Identify which cell holds the provided text, then report its (X, Y) central coordinate. 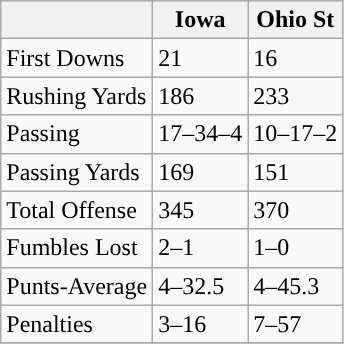
169 (200, 172)
10–17–2 (296, 134)
233 (296, 96)
21 (200, 58)
Passing (77, 134)
4–45.3 (296, 286)
First Downs (77, 58)
Iowa (200, 20)
17–34–4 (200, 134)
3–16 (200, 324)
Total Offense (77, 210)
4–32.5 (200, 286)
Fumbles Lost (77, 248)
151 (296, 172)
Rushing Yards (77, 96)
1–0 (296, 248)
Ohio St (296, 20)
Passing Yards (77, 172)
370 (296, 210)
2–1 (200, 248)
16 (296, 58)
7–57 (296, 324)
186 (200, 96)
Punts-Average (77, 286)
Penalties (77, 324)
345 (200, 210)
